Output the (X, Y) coordinate of the center of the cell containing the given text.  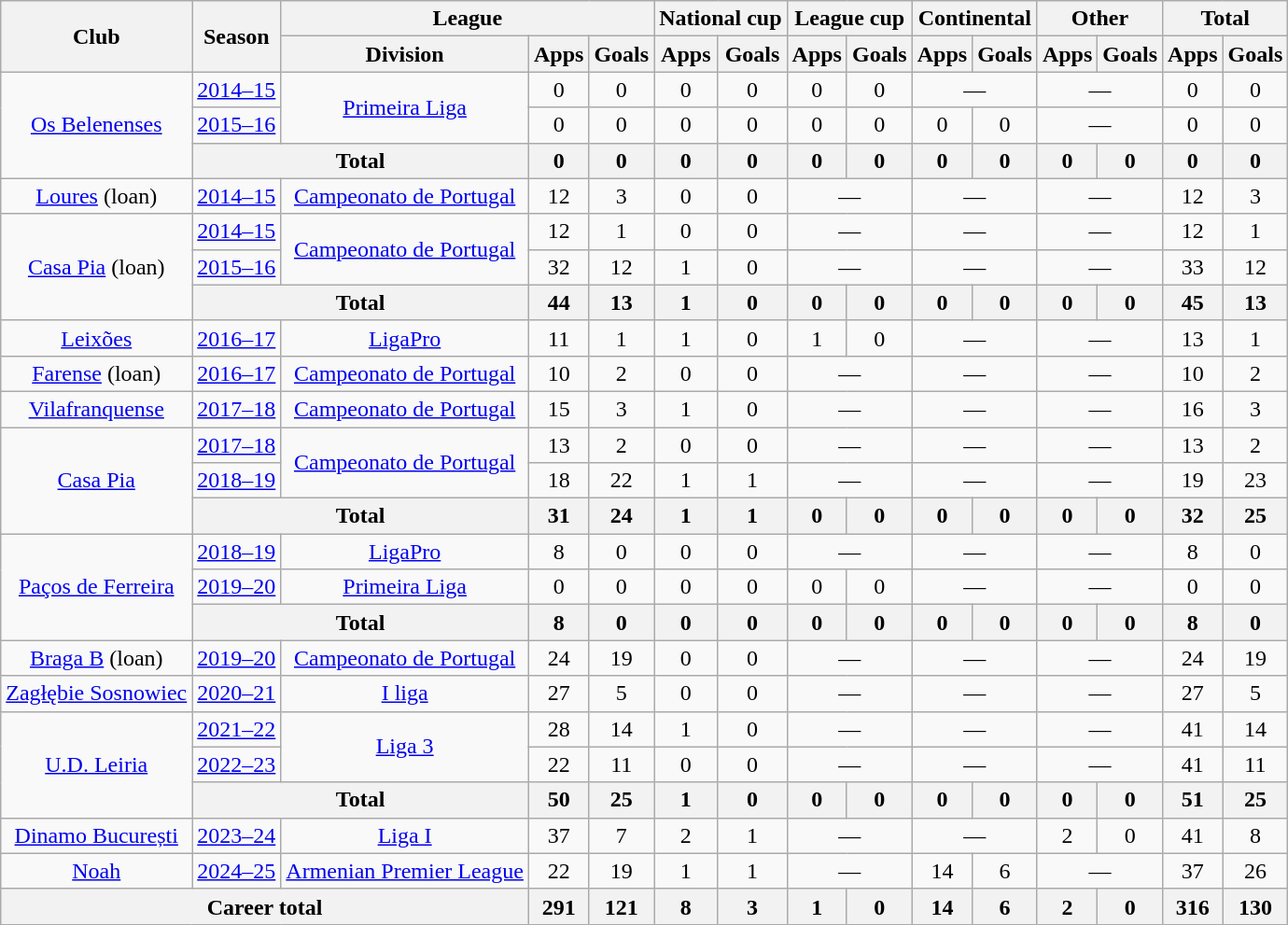
Zagłębie Sosnowiec (97, 694)
I liga (405, 694)
2021–22 (237, 729)
Career total (265, 906)
Dinamo București (97, 835)
2020–21 (237, 694)
Continental (974, 19)
League cup (849, 19)
Armenian Premier League (405, 871)
31 (558, 516)
U.D. Leiria (97, 764)
16 (1193, 409)
Casa Pia (97, 481)
33 (1193, 267)
316 (1193, 906)
Braga B (loan) (97, 658)
Casa Pia (loan) (97, 267)
National cup (721, 19)
Vilafranquense (97, 409)
18 (558, 481)
League (468, 19)
Os Belenenses (97, 125)
2024–25 (237, 871)
121 (622, 906)
Loures (loan) (97, 196)
Leixões (97, 338)
Paços de Ferreira (97, 587)
Other (1099, 19)
Division (405, 54)
Liga 3 (405, 747)
Club (97, 36)
291 (558, 906)
Noah (97, 871)
28 (558, 729)
7 (622, 835)
15 (558, 409)
Season (237, 36)
44 (558, 302)
Farense (loan) (97, 373)
130 (1255, 906)
Liga I (405, 835)
23 (1255, 481)
51 (1193, 800)
26 (1255, 871)
50 (558, 800)
2022–23 (237, 764)
2023–24 (237, 835)
45 (1193, 302)
